Detect which cell encompasses the target text, then output its [X, Y] center coordinate. 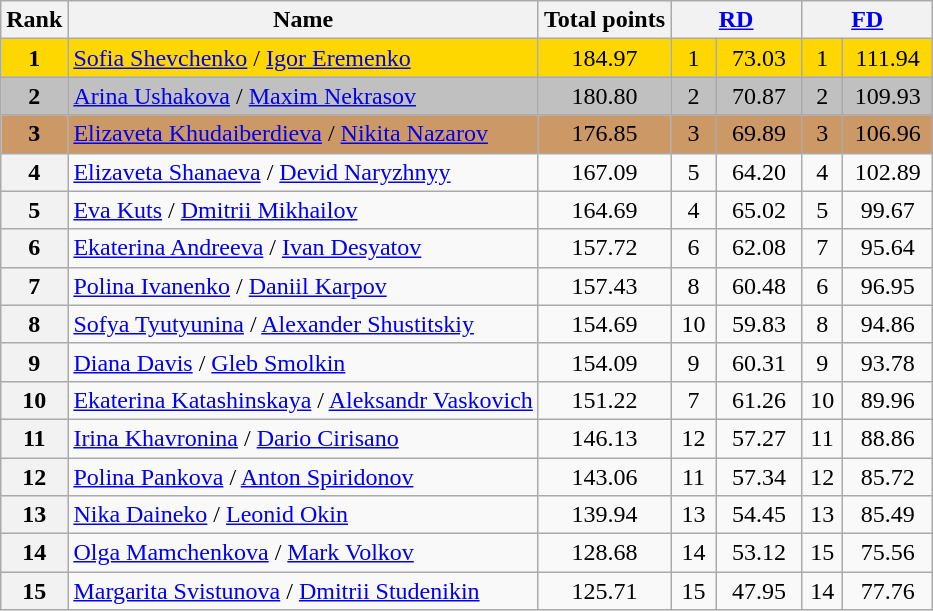
93.78 [888, 362]
Margarita Svistunova / Dmitrii Studenikin [304, 591]
176.85 [604, 134]
59.83 [758, 324]
143.06 [604, 477]
Elizaveta Shanaeva / Devid Naryzhnyy [304, 172]
89.96 [888, 400]
60.31 [758, 362]
Olga Mamchenkova / Mark Volkov [304, 553]
47.95 [758, 591]
154.09 [604, 362]
88.86 [888, 438]
125.71 [604, 591]
109.93 [888, 96]
Eva Kuts / Dmitrii Mikhailov [304, 210]
Sofia Shevchenko / Igor Eremenko [304, 58]
FD [868, 20]
53.12 [758, 553]
157.72 [604, 248]
180.80 [604, 96]
60.48 [758, 286]
94.86 [888, 324]
111.94 [888, 58]
139.94 [604, 515]
RD [736, 20]
Polina Ivanenko / Daniil Karpov [304, 286]
Arina Ushakova / Maxim Nekrasov [304, 96]
85.49 [888, 515]
85.72 [888, 477]
Ekaterina Katashinskaya / Aleksandr Vaskovich [304, 400]
Polina Pankova / Anton Spiridonov [304, 477]
157.43 [604, 286]
73.03 [758, 58]
164.69 [604, 210]
95.64 [888, 248]
Nika Daineko / Leonid Okin [304, 515]
102.89 [888, 172]
54.45 [758, 515]
154.69 [604, 324]
69.89 [758, 134]
77.76 [888, 591]
Diana Davis / Gleb Smolkin [304, 362]
Rank [34, 20]
65.02 [758, 210]
Irina Khavronina / Dario Cirisano [304, 438]
Elizaveta Khudaiberdieva / Nikita Nazarov [304, 134]
151.22 [604, 400]
96.95 [888, 286]
57.27 [758, 438]
146.13 [604, 438]
62.08 [758, 248]
64.20 [758, 172]
57.34 [758, 477]
75.56 [888, 553]
167.09 [604, 172]
128.68 [604, 553]
Ekaterina Andreeva / Ivan Desyatov [304, 248]
Total points [604, 20]
106.96 [888, 134]
Sofya Tyutyunina / Alexander Shustitskiy [304, 324]
70.87 [758, 96]
61.26 [758, 400]
99.67 [888, 210]
184.97 [604, 58]
Name [304, 20]
